Pinpoint the cell where the given text exists, returning its [X, Y] midpoint coordinate. 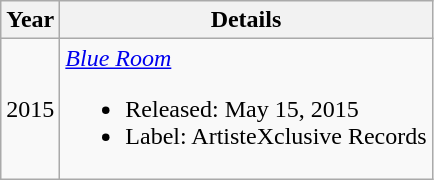
2015 [30, 109]
Blue RoomReleased: May 15, 2015Label: ArtisteXclusive Records [246, 109]
Details [246, 20]
Year [30, 20]
